Determine the [X, Y] coordinate at the center of the cell enclosing the given text.  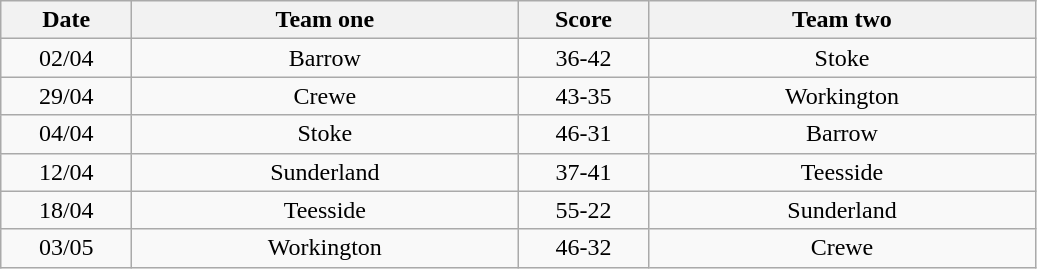
37-41 [584, 172]
43-35 [584, 96]
55-22 [584, 210]
02/04 [66, 58]
04/04 [66, 134]
12/04 [66, 172]
Date [66, 20]
36-42 [584, 58]
46-31 [584, 134]
03/05 [66, 248]
Score [584, 20]
Team one [325, 20]
18/04 [66, 210]
29/04 [66, 96]
46-32 [584, 248]
Team two [842, 20]
